Capture the cell that displays the provided text and extract its [X, Y] central coordinate. 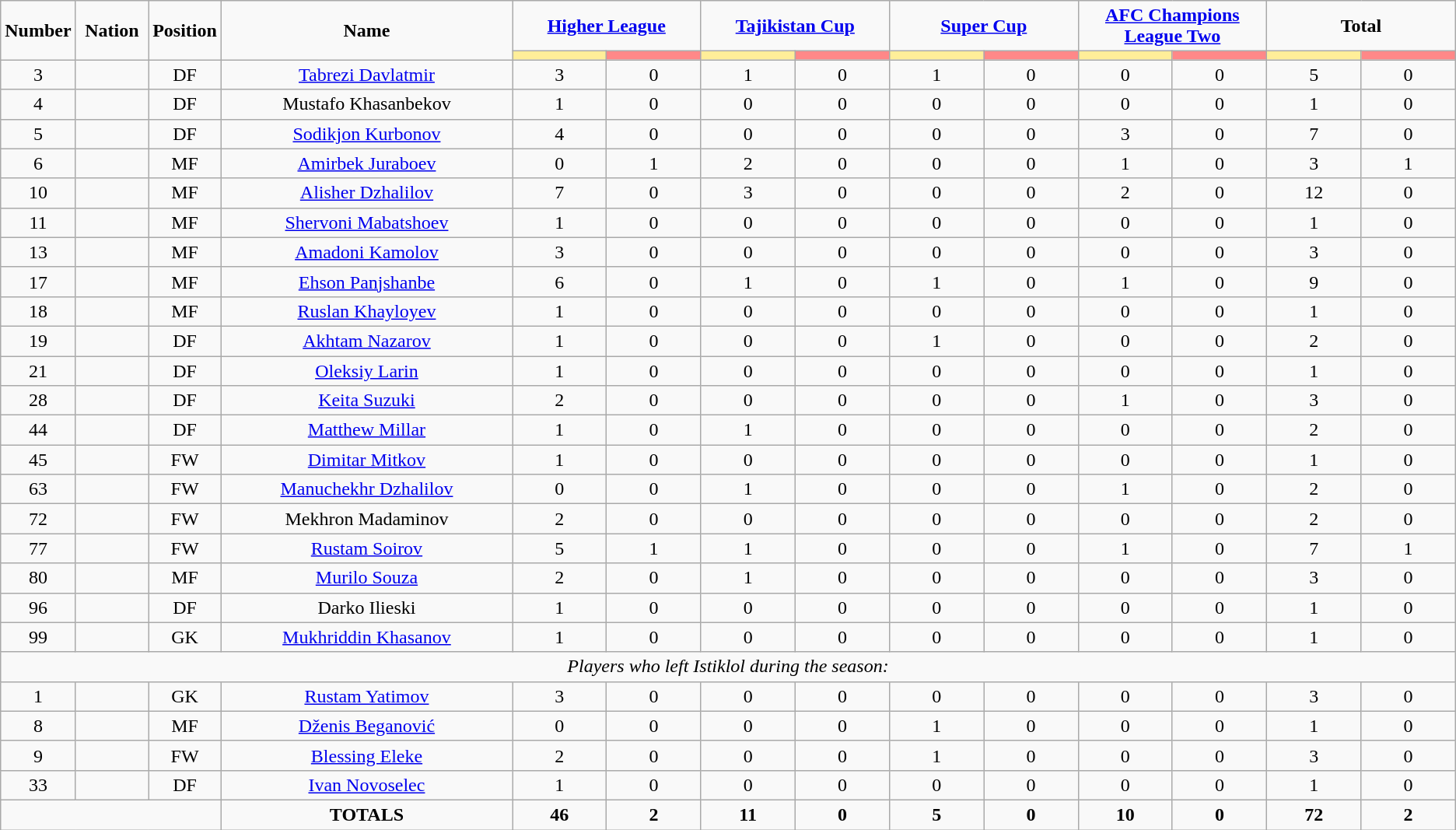
Shervoni Mabatshoev [366, 222]
Tabrezi Davlatmir [366, 75]
17 [38, 282]
18 [38, 311]
Ivan Novoselec [366, 785]
21 [38, 371]
Darko Ilieski [366, 608]
44 [38, 430]
46 [558, 814]
Akhtam Nazarov [366, 341]
Position [185, 30]
63 [38, 489]
Mustafo Khasanbekov [366, 104]
19 [38, 341]
TOTALS [366, 814]
Dimitar Mitkov [366, 460]
Amirbek Juraboev [366, 163]
Oleksiy Larin [366, 371]
Higher League [607, 26]
Ehson Panjshanbe [366, 282]
Super Cup [985, 26]
77 [38, 548]
Murilo Souza [366, 578]
28 [38, 401]
Keita Suzuki [366, 401]
Mukhriddin Khasanov [366, 637]
99 [38, 637]
Dženis Beganović [366, 726]
33 [38, 785]
8 [38, 726]
13 [38, 252]
Rustam Yatimov [366, 696]
Blessing Eleke [366, 755]
12 [1314, 193]
Players who left Istiklol during the season: [728, 667]
Total [1361, 26]
Tajikistan Cup [795, 26]
Nation [112, 30]
Name [366, 30]
Manuchekhr Dzhalilov [366, 489]
Sodikjon Kurbonov [366, 134]
45 [38, 460]
80 [38, 578]
96 [38, 608]
Ruslan Khayloyev [366, 311]
Number [38, 30]
Matthew Millar [366, 430]
Rustam Soirov [366, 548]
Alisher Dzhalilov [366, 193]
Amadoni Kamolov [366, 252]
Mekhron Madaminov [366, 519]
AFC Champions League Two [1173, 26]
